Capture the cell that displays the provided text and extract its (x, y) central coordinate. 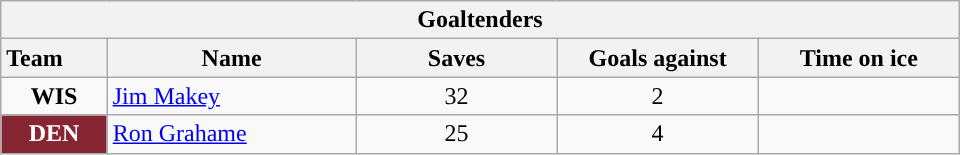
Team (54, 58)
DEN (54, 134)
4 (658, 134)
Jim Makey (232, 96)
2 (658, 96)
Time on ice (858, 58)
Name (232, 58)
25 (456, 134)
32 (456, 96)
WIS (54, 96)
Saves (456, 58)
Goaltenders (480, 20)
Ron Grahame (232, 134)
Goals against (658, 58)
